Extract the [X, Y] coordinate from the center of the cell holding the provided text.  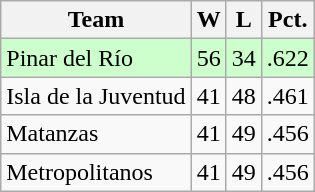
Isla de la Juventud [96, 96]
Matanzas [96, 134]
Metropolitanos [96, 172]
L [244, 20]
48 [244, 96]
Team [96, 20]
56 [208, 58]
.461 [288, 96]
W [208, 20]
Pct. [288, 20]
.622 [288, 58]
34 [244, 58]
Pinar del Río [96, 58]
